Capture the cell that displays the provided text and extract its [x, y] central coordinate. 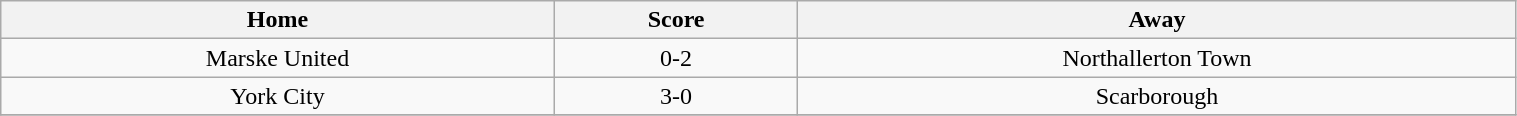
Scarborough [1157, 96]
York City [278, 96]
Marske United [278, 58]
0-2 [676, 58]
Home [278, 20]
Score [676, 20]
Northallerton Town [1157, 58]
Away [1157, 20]
3-0 [676, 96]
